Pinpoint the cell where the given text exists, returning its [X, Y] midpoint coordinate. 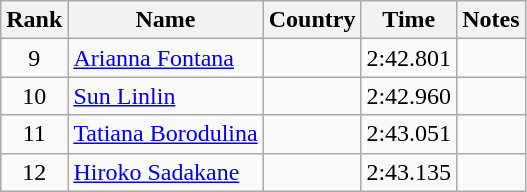
Hiroko Sadakane [166, 172]
Tatiana Borodulina [166, 134]
Time [409, 20]
Rank [34, 20]
9 [34, 58]
11 [34, 134]
Sun Linlin [166, 96]
2:43.135 [409, 172]
12 [34, 172]
Arianna Fontana [166, 58]
2:43.051 [409, 134]
Notes [491, 20]
10 [34, 96]
Name [166, 20]
Country [312, 20]
2:42.801 [409, 58]
2:42.960 [409, 96]
